Find where the given text appears and provide that cell's center as [x, y] coordinate. 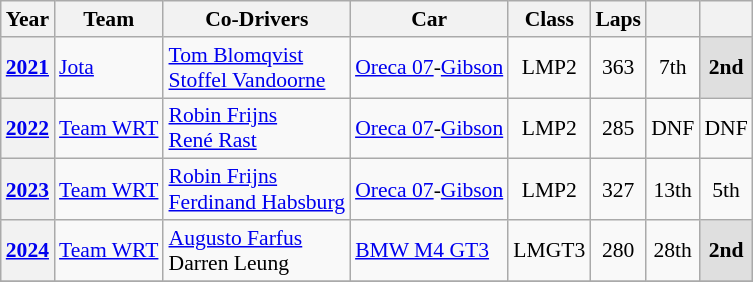
28th [672, 250]
Tom Blomqvist Stoffel Vandoorne [256, 68]
Class [549, 19]
Team [108, 19]
LMGT3 [549, 250]
BMW M4 GT3 [429, 250]
2022 [28, 128]
Robin Frijns Ferdinand Habsburg [256, 190]
Co-Drivers [256, 19]
285 [618, 128]
Car [429, 19]
2021 [28, 68]
363 [618, 68]
Jota [108, 68]
Year [28, 19]
Laps [618, 19]
7th [672, 68]
Robin Frijns René Rast [256, 128]
Augusto Farfus Darren Leung [256, 250]
2024 [28, 250]
13th [672, 190]
280 [618, 250]
5th [726, 190]
2023 [28, 190]
327 [618, 190]
